Provide the (x, y) coordinate of the cell's center where the given text is located.  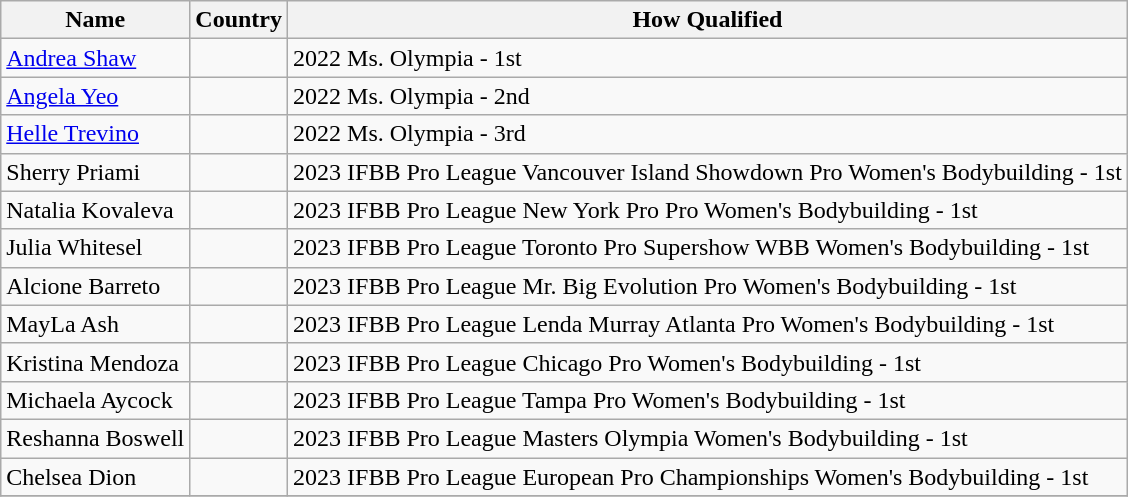
Michaela Aycock (96, 400)
Helle Trevino (96, 134)
2023 IFBB Pro League Tampa Pro Women's Bodybuilding - 1st (708, 400)
Kristina Mendoza (96, 362)
Country (239, 20)
2023 IFBB Pro League Toronto Pro Supershow WBB Women's Bodybuilding - 1st (708, 248)
Chelsea Dion (96, 477)
2022 Ms. Olympia - 3rd (708, 134)
Name (96, 20)
Natalia Kovaleva (96, 210)
2023 IFBB Pro League Chicago Pro Women's Bodybuilding - 1st (708, 362)
2023 IFBB Pro League European Pro Championships Women's Bodybuilding - 1st (708, 477)
2022 Ms. Olympia - 1st (708, 58)
2023 IFBB Pro League Vancouver Island Showdown Pro Women's Bodybuilding - 1st (708, 172)
Andrea Shaw (96, 58)
Julia Whitesel (96, 248)
Sherry Priami (96, 172)
2023 IFBB Pro League Masters Olympia Women's Bodybuilding - 1st (708, 438)
MayLa Ash (96, 324)
2023 IFBB Pro League New York Pro Pro Women's Bodybuilding - 1st (708, 210)
2023 IFBB Pro League Mr. Big Evolution Pro Women's Bodybuilding - 1st (708, 286)
2022 Ms. Olympia - 2nd (708, 96)
Alcione Barreto (96, 286)
How Qualified (708, 20)
Angela Yeo (96, 96)
2023 IFBB Pro League Lenda Murray Atlanta Pro Women's Bodybuilding - 1st (708, 324)
Reshanna Boswell (96, 438)
